Scan for the cell matching the given text and deliver its [X, Y] coordinate at center. 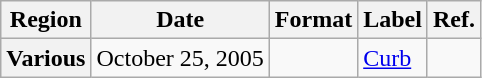
Date [180, 20]
Curb [393, 58]
Ref. [454, 20]
Various [46, 58]
Region [46, 20]
Format [313, 20]
October 25, 2005 [180, 58]
Label [393, 20]
